Locate the cell with the specified text and output its [x, y] center coordinate. 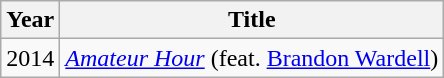
Amateur Hour (feat. Brandon Wardell) [252, 58]
2014 [30, 58]
Year [30, 20]
Title [252, 20]
